Search for the cell housing the specified text and yield its [X, Y] center coordinate. 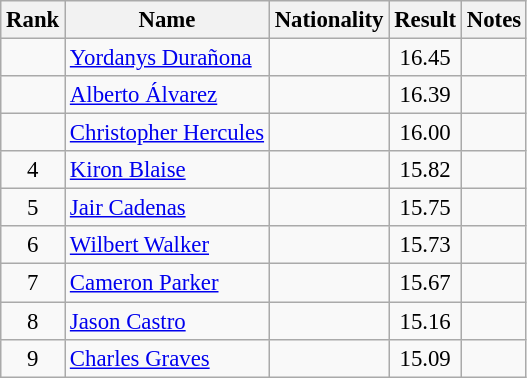
15.82 [426, 170]
Kiron Blaise [168, 170]
15.09 [426, 358]
Wilbert Walker [168, 245]
Charles Graves [168, 358]
15.16 [426, 321]
Rank [33, 20]
Name [168, 20]
4 [33, 170]
Jair Cadenas [168, 208]
Nationality [328, 20]
5 [33, 208]
6 [33, 245]
Christopher Hercules [168, 133]
9 [33, 358]
Cameron Parker [168, 283]
8 [33, 321]
16.00 [426, 133]
16.45 [426, 58]
15.75 [426, 208]
15.73 [426, 245]
Jason Castro [168, 321]
Alberto Álvarez [168, 95]
16.39 [426, 95]
Result [426, 20]
15.67 [426, 283]
Yordanys Durañona [168, 58]
Notes [494, 20]
7 [33, 283]
